For the text-containing cell, return its midpoint in [X, Y] coordinate format. 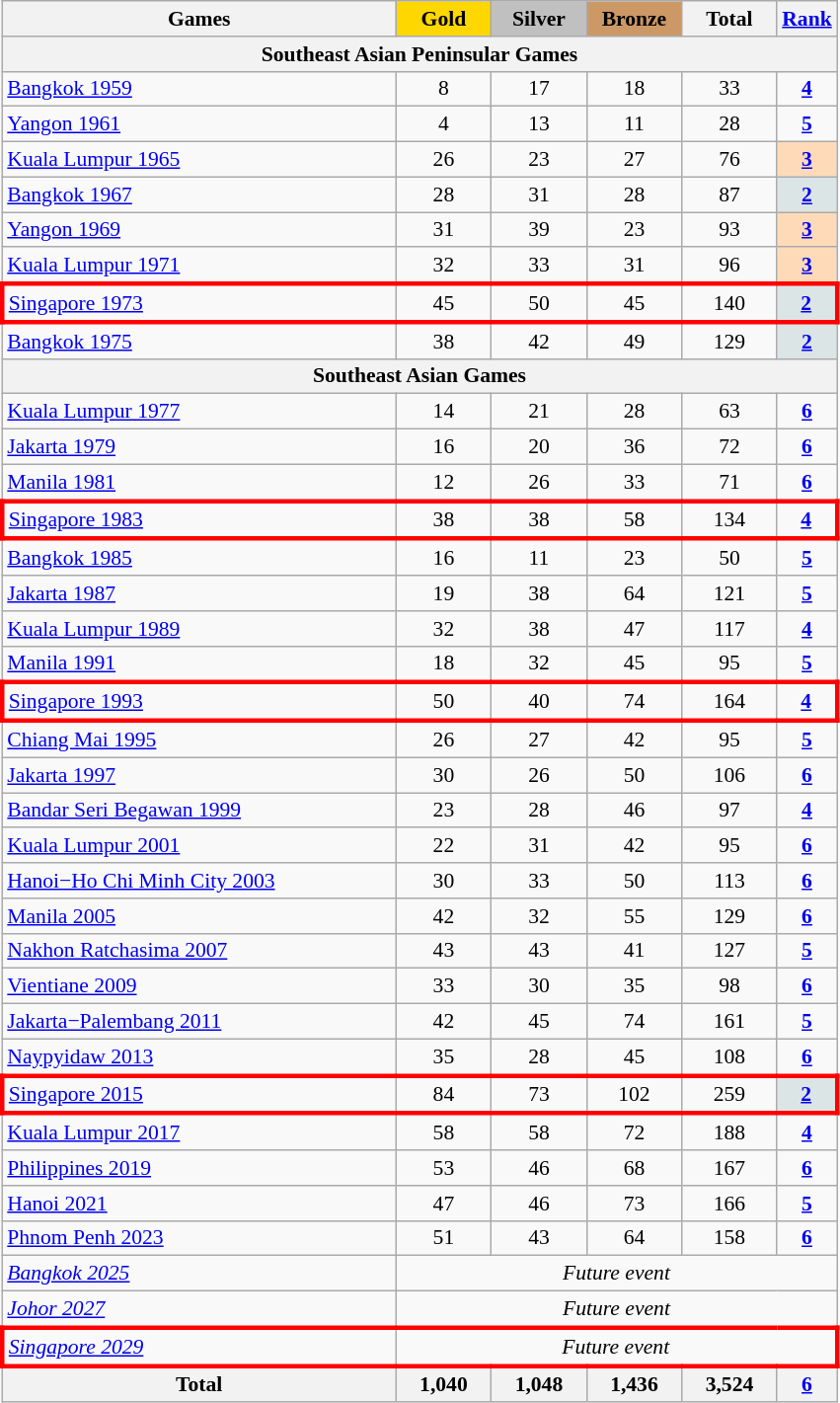
166 [730, 1204]
22 [444, 846]
Bandar Seri Begawan 1999 [199, 811]
Singapore 1973 [199, 304]
97 [730, 811]
71 [730, 482]
84 [444, 1094]
Bangkok 1975 [199, 340]
Hanoi 2021 [199, 1204]
87 [730, 195]
1,040 [444, 1384]
Yangon 1961 [199, 124]
40 [539, 703]
Manila 2005 [199, 916]
39 [539, 230]
Manila 1981 [199, 482]
17 [539, 89]
167 [730, 1168]
158 [730, 1238]
Hanoi−Ho Chi Minh City 2003 [199, 881]
63 [730, 412]
12 [444, 482]
106 [730, 775]
Bangkok 1967 [199, 195]
Kuala Lumpur 1989 [199, 629]
Jakarta 1987 [199, 593]
Bronze [634, 19]
121 [730, 593]
Naypyidaw 2013 [199, 1056]
Rank [807, 19]
Vientiane 2009 [199, 986]
Yangon 1969 [199, 230]
55 [634, 916]
68 [634, 1168]
Gold [444, 19]
Kuala Lumpur 2001 [199, 846]
19 [444, 593]
Johor 2027 [199, 1309]
127 [730, 951]
Kuala Lumpur 1971 [199, 267]
Jakarta−Palembang 2011 [199, 1022]
Philippines 2019 [199, 1168]
117 [730, 629]
51 [444, 1238]
188 [730, 1131]
Kuala Lumpur 1965 [199, 160]
76 [730, 160]
53 [444, 1168]
8 [444, 89]
161 [730, 1022]
3,524 [730, 1384]
96 [730, 267]
Jakarta 1979 [199, 447]
Jakarta 1997 [199, 775]
108 [730, 1056]
113 [730, 881]
164 [730, 703]
Silver [539, 19]
Nakhon Ratchasima 2007 [199, 951]
93 [730, 230]
1,436 [634, 1384]
98 [730, 986]
1,048 [539, 1384]
49 [634, 340]
140 [730, 304]
259 [730, 1094]
41 [634, 951]
Kuala Lumpur 2017 [199, 1131]
Bangkok 1985 [199, 557]
Phnom Penh 2023 [199, 1238]
Kuala Lumpur 1977 [199, 412]
21 [539, 412]
Southeast Asian Games [420, 376]
36 [634, 447]
Singapore 2015 [199, 1094]
Singapore 2029 [199, 1347]
Southeast Asian Peninsular Games [420, 54]
134 [730, 519]
Bangkok 2025 [199, 1274]
20 [539, 447]
Singapore 1983 [199, 519]
Manila 1991 [199, 663]
13 [539, 124]
Games [199, 19]
Singapore 1993 [199, 703]
Chiang Mai 1995 [199, 739]
Bangkok 1959 [199, 89]
102 [634, 1094]
14 [444, 412]
